Output the [X, Y] coordinate of the center of the cell containing the given text.  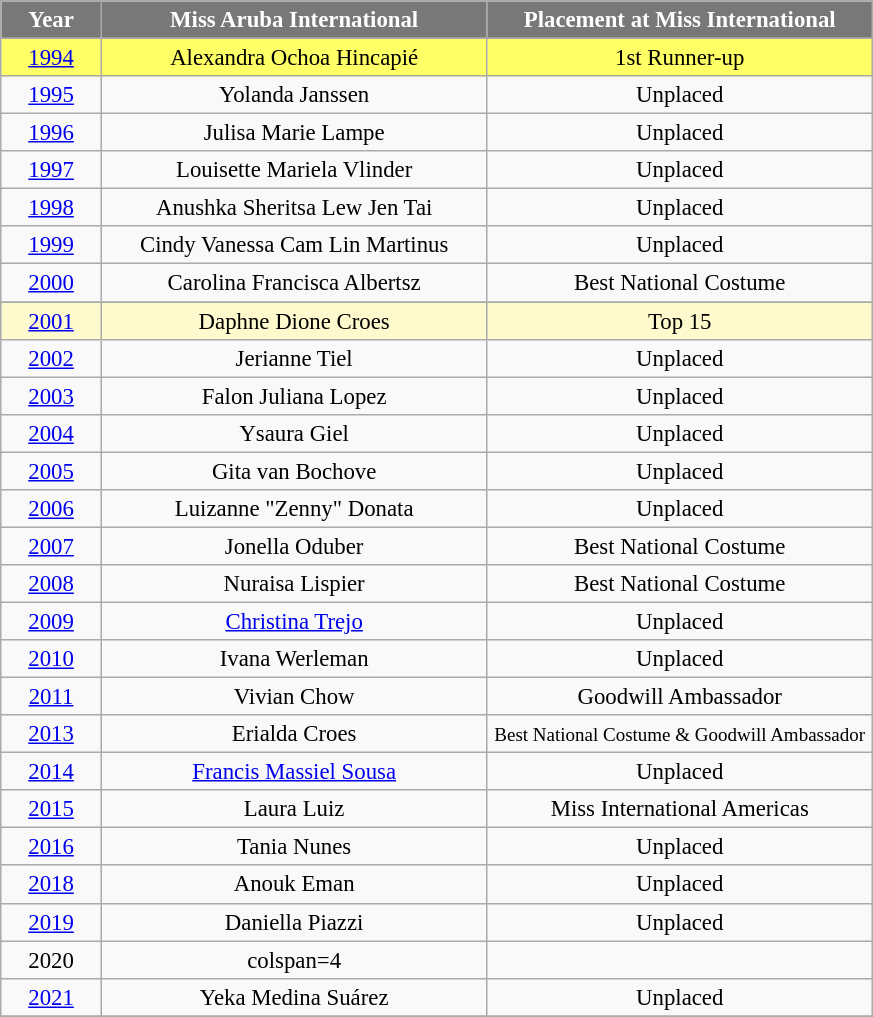
2004 [52, 433]
Erialda Croes [294, 734]
Anouk Eman [294, 885]
Jonella Oduber [294, 546]
2021 [52, 997]
1995 [52, 95]
Alexandra Ochoa Hincapié [294, 58]
Year [52, 20]
Daniella Piazzi [294, 922]
Laura Luiz [294, 809]
Top 15 [680, 321]
Cindy Vanessa Cam Lin Martinus [294, 245]
Yeka Medina Suárez [294, 997]
2008 [52, 584]
2005 [52, 471]
2018 [52, 885]
Nuraisa Lispier [294, 584]
2013 [52, 734]
2020 [52, 960]
Goodwill Ambassador [680, 697]
Francis Massiel Sousa [294, 772]
1997 [52, 170]
2006 [52, 509]
Tania Nunes [294, 847]
Ivana Werleman [294, 659]
1st Runner-up [680, 58]
2000 [52, 283]
Gita van Bochove [294, 471]
2010 [52, 659]
Vivian Chow [294, 697]
2019 [52, 922]
Falon Juliana Lopez [294, 396]
Best National Costume & Goodwill Ambassador [680, 734]
2007 [52, 546]
Louisette Mariela Vlinder [294, 170]
2011 [52, 697]
Jerianne Tiel [294, 358]
Anushka Sheritsa Lew Jen Tai [294, 208]
1998 [52, 208]
Carolina Francisca Albertsz [294, 283]
Ysaura Giel [294, 433]
2009 [52, 621]
Miss Aruba International [294, 20]
1996 [52, 133]
2014 [52, 772]
2015 [52, 809]
Christina Trejo [294, 621]
2002 [52, 358]
Julisa Marie Lampe [294, 133]
Miss International Americas [680, 809]
Daphne Dione Croes [294, 321]
colspan=4 [294, 960]
1994 [52, 58]
2001 [52, 321]
2016 [52, 847]
1999 [52, 245]
2003 [52, 396]
Yolanda Janssen [294, 95]
Luizanne "Zenny" Donata [294, 509]
Placement at Miss International [680, 20]
